Capture the cell that displays the provided text and extract its (x, y) central coordinate. 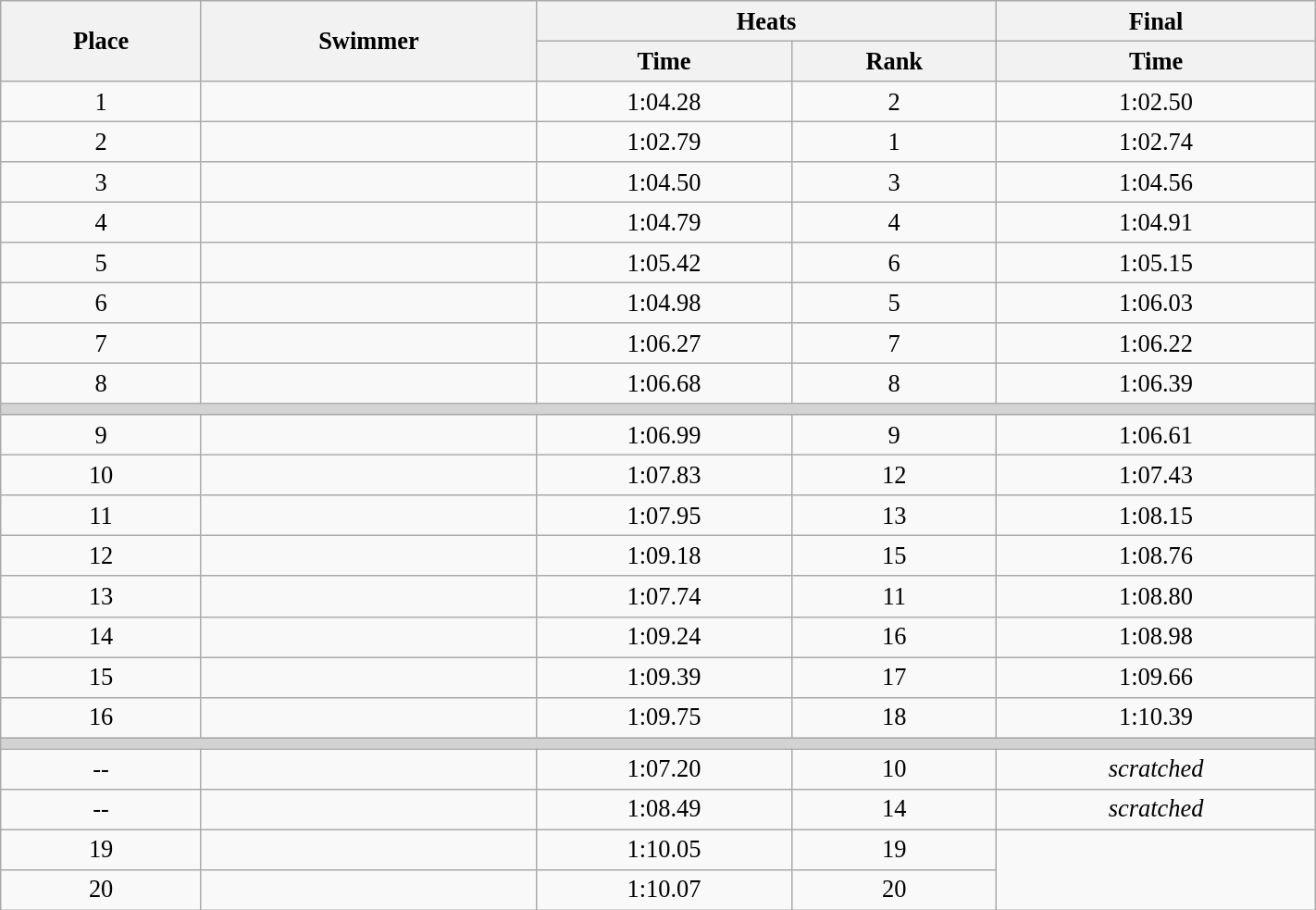
1:06.27 (664, 343)
1:04.98 (664, 303)
1:09.39 (664, 677)
1:05.42 (664, 263)
1:02.50 (1156, 101)
1:10.07 (664, 890)
1:06.99 (664, 435)
1:10.05 (664, 849)
1:06.61 (1156, 435)
1:09.75 (664, 717)
1:02.74 (1156, 142)
1:07.43 (1156, 475)
1:08.98 (1156, 637)
17 (894, 677)
1:04.50 (664, 182)
1:08.49 (664, 809)
18 (894, 717)
1:04.28 (664, 101)
1:04.79 (664, 222)
1:08.76 (1156, 555)
1:06.68 (664, 383)
1:06.39 (1156, 383)
Swimmer (368, 41)
1:07.95 (664, 516)
1:05.15 (1156, 263)
1:08.15 (1156, 516)
Place (102, 41)
1:04.91 (1156, 222)
1:07.74 (664, 596)
1:10.39 (1156, 717)
1:04.56 (1156, 182)
1:09.24 (664, 637)
Heats (766, 20)
Final (1156, 20)
1:08.80 (1156, 596)
Rank (894, 61)
1:07.83 (664, 475)
1:09.18 (664, 555)
1:02.79 (664, 142)
1:07.20 (664, 768)
1:06.22 (1156, 343)
1:09.66 (1156, 677)
1:06.03 (1156, 303)
